For the text-containing cell, return its midpoint in [x, y] coordinate format. 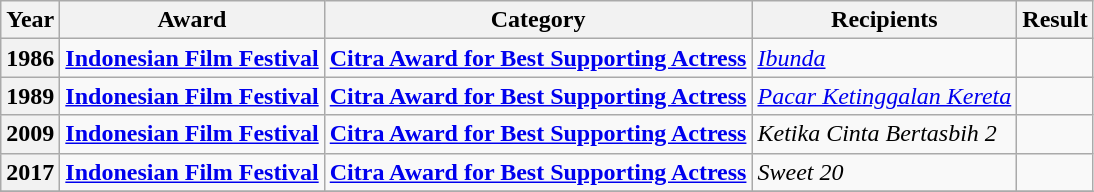
1986 [30, 58]
Pacar Ketinggalan Kereta [884, 96]
Ketika Cinta Bertasbih 2 [884, 134]
1989 [30, 96]
Recipients [884, 20]
Result [1055, 20]
2017 [30, 172]
2009 [30, 134]
Category [538, 20]
Award [192, 20]
Ibunda [884, 58]
Sweet 20 [884, 172]
Year [30, 20]
